Find where the given text appears and provide that cell's center as [x, y] coordinate. 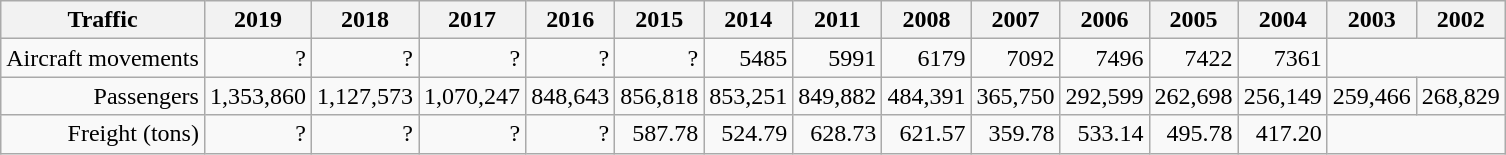
848,643 [570, 96]
628.73 [838, 134]
2006 [1104, 20]
533.14 [1104, 134]
1,353,860 [258, 96]
1,127,573 [364, 96]
7361 [1282, 58]
Aircraft movements [103, 58]
2015 [660, 20]
5991 [838, 58]
587.78 [660, 134]
1,070,247 [472, 96]
2016 [570, 20]
292,599 [1104, 96]
Traffic [103, 20]
Freight (tons) [103, 134]
853,251 [748, 96]
6179 [926, 58]
2005 [1194, 20]
262,698 [1194, 96]
856,818 [660, 96]
621.57 [926, 134]
Passengers [103, 96]
417.20 [1282, 134]
2007 [1016, 20]
2011 [838, 20]
259,466 [1372, 96]
2019 [258, 20]
484,391 [926, 96]
5485 [748, 58]
7496 [1104, 58]
2002 [1460, 20]
2018 [364, 20]
359.78 [1016, 134]
2003 [1372, 20]
524.79 [748, 134]
2004 [1282, 20]
365,750 [1016, 96]
2008 [926, 20]
7092 [1016, 58]
495.78 [1194, 134]
849,882 [838, 96]
7422 [1194, 58]
268,829 [1460, 96]
2017 [472, 20]
256,149 [1282, 96]
2014 [748, 20]
